For the text-containing cell, return its midpoint in [x, y] coordinate format. 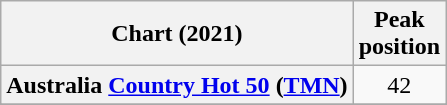
Chart (2021) [177, 34]
Australia Country Hot 50 (TMN) [177, 85]
Peak position [399, 34]
42 [399, 85]
